For the text-containing cell, return its midpoint in [X, Y] coordinate format. 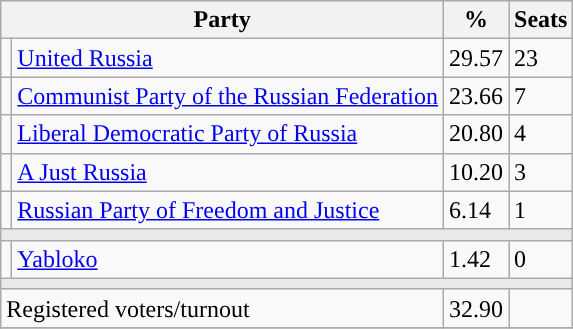
6.14 [476, 210]
1.42 [476, 259]
Registered voters/turnout [222, 308]
32.90 [476, 308]
23.66 [476, 96]
United Russia [228, 58]
20.80 [476, 134]
Yabloko [228, 259]
Russian Party of Freedom and Justice [228, 210]
7 [541, 96]
4 [541, 134]
A Just Russia [228, 172]
Liberal Democratic Party of Russia [228, 134]
23 [541, 58]
1 [541, 210]
3 [541, 172]
% [476, 20]
Party [222, 20]
Seats [541, 20]
29.57 [476, 58]
10.20 [476, 172]
Communist Party of the Russian Federation [228, 96]
0 [541, 259]
